Return [X, Y] of the center of cell containing provided text 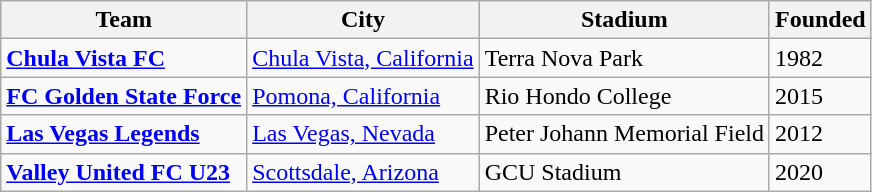
Valley United FC U23 [124, 172]
2020 [820, 172]
Pomona, California [363, 96]
FC Golden State Force [124, 96]
Chula Vista, California [363, 58]
GCU Stadium [624, 172]
Stadium [624, 20]
2015 [820, 96]
Las Vegas Legends [124, 134]
Scottsdale, Arizona [363, 172]
2012 [820, 134]
Rio Hondo College [624, 96]
1982 [820, 58]
Founded [820, 20]
Team [124, 20]
Terra Nova Park [624, 58]
Peter Johann Memorial Field [624, 134]
Chula Vista FC [124, 58]
City [363, 20]
Las Vegas, Nevada [363, 134]
